Scan for the cell matching the given text and deliver its (X, Y) coordinate at center. 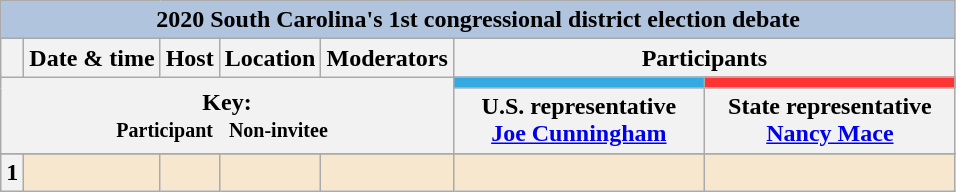
1 (12, 172)
Participants (704, 58)
Location (270, 58)
2020 South Carolina's 1st congressional district election debate (478, 20)
Moderators (387, 58)
Key: Participant Non-invitee (228, 115)
Host (190, 58)
U.S. representativeJoe Cunningham (578, 120)
State representativeNancy Mace (830, 120)
Date & time (92, 58)
